Determine the [x, y] coordinate at the center of the cell enclosing the given text.  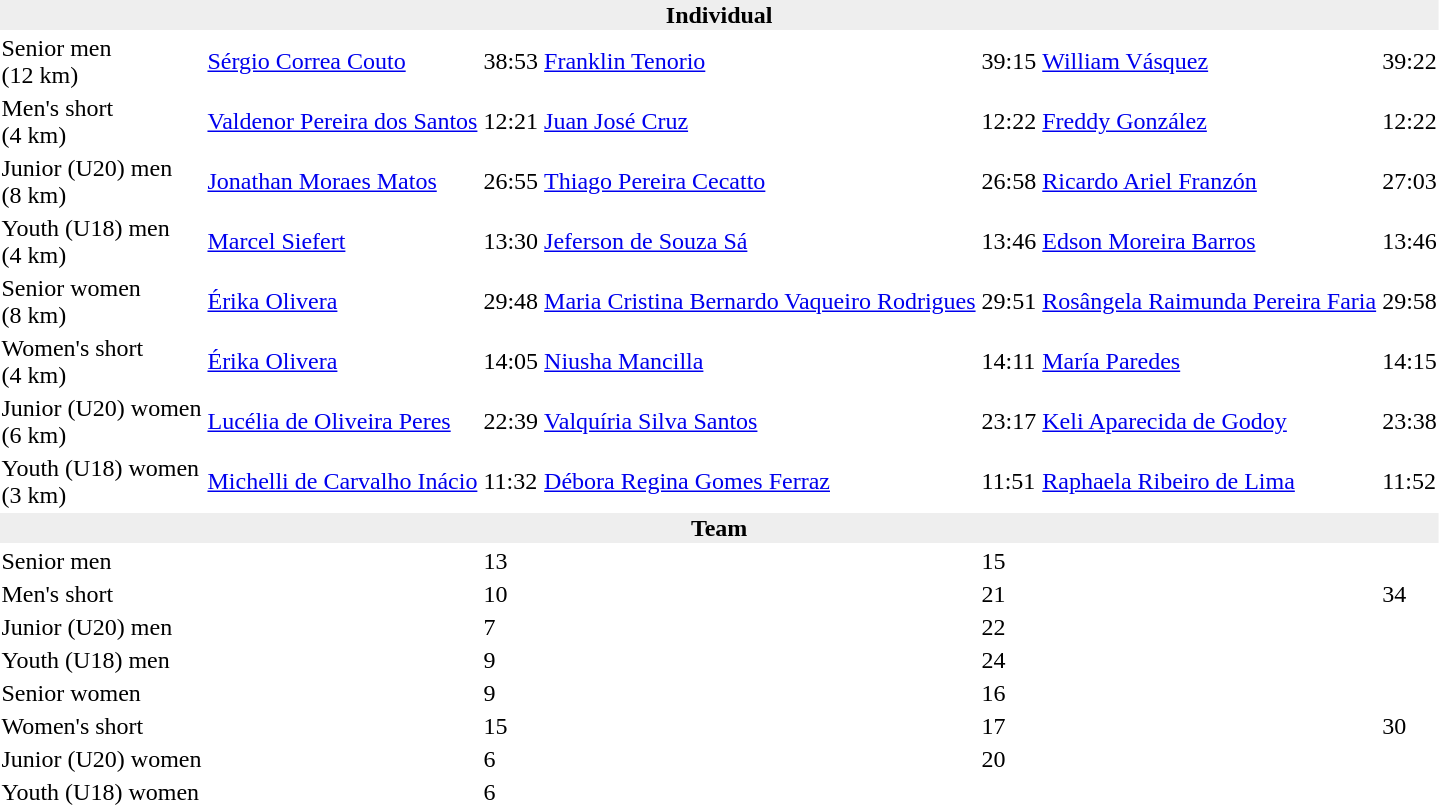
11:32 [511, 482]
Keli Aparecida de Godoy [1210, 422]
Raphaela Ribeiro de Lima [1210, 482]
14:11 [1009, 362]
Jeferson de Souza Sá [760, 242]
27:03 [1410, 182]
Franklin Tenorio [760, 62]
7 [511, 627]
Senior women [102, 693]
Team [719, 528]
17 [1009, 726]
Marcel Siefert [342, 242]
Ricardo Ariel Franzón [1210, 182]
11:51 [1009, 482]
14:15 [1410, 362]
29:58 [1410, 302]
23:17 [1009, 422]
6 [511, 759]
39:22 [1410, 62]
Women's short [102, 726]
Men's short [102, 594]
29:51 [1009, 302]
Freddy González [1210, 122]
26:58 [1009, 182]
30 [1410, 726]
13 [511, 561]
Senior women(8 km) [102, 302]
12:21 [511, 122]
34 [1410, 594]
Niusha Mancilla [760, 362]
Senior men(12 km) [102, 62]
38:53 [511, 62]
Michelli de Carvalho Inácio [342, 482]
24 [1009, 660]
Lucélia de Oliveira Peres [342, 422]
Edson Moreira Barros [1210, 242]
María Paredes [1210, 362]
Junior (U20) men(8 km) [102, 182]
Juan José Cruz [760, 122]
16 [1009, 693]
Senior men [102, 561]
Jonathan Moraes Matos [342, 182]
Junior (U20) men [102, 627]
22 [1009, 627]
11:52 [1410, 482]
10 [511, 594]
Débora Regina Gomes Ferraz [760, 482]
26:55 [511, 182]
Maria Cristina Bernardo Vaqueiro Rodrigues [760, 302]
Youth (U18) women(3 km) [102, 482]
William Vásquez [1210, 62]
Youth (U18) men(4 km) [102, 242]
Youth (U18) men [102, 660]
23:38 [1410, 422]
Sérgio Correa Couto [342, 62]
Valquíria Silva Santos [760, 422]
Thiago Pereira Cecatto [760, 182]
Individual [719, 15]
Men's short(4 km) [102, 122]
Rosângela Raimunda Pereira Faria [1210, 302]
29:48 [511, 302]
Junior (U20) women [102, 759]
Valdenor Pereira dos Santos [342, 122]
39:15 [1009, 62]
14:05 [511, 362]
13:30 [511, 242]
21 [1009, 594]
20 [1009, 759]
22:39 [511, 422]
Junior (U20) women(6 km) [102, 422]
Women's short(4 km) [102, 362]
